Extract the (x, y) coordinate from the center of the cell holding the provided text.  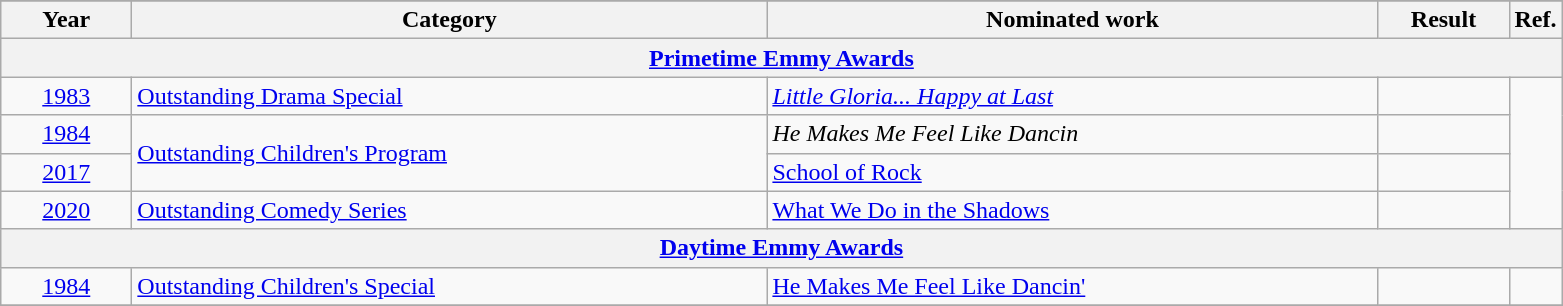
Outstanding Comedy Series (450, 210)
He Makes Me Feel Like Dancin' (1072, 286)
Primetime Emmy Awards (782, 58)
Category (450, 20)
Result (1444, 20)
2020 (66, 210)
1983 (66, 96)
He Makes Me Feel Like Dancin (1072, 134)
Outstanding Children's Program (450, 153)
Daytime Emmy Awards (782, 248)
Ref. (1536, 20)
Year (66, 20)
Outstanding Drama Special (450, 96)
Outstanding Children's Special (450, 286)
School of Rock (1072, 172)
2017 (66, 172)
Nominated work (1072, 20)
What We Do in the Shadows (1072, 210)
Little Gloria... Happy at Last (1072, 96)
